Locate the cell with the specified text and output its (X, Y) center coordinate. 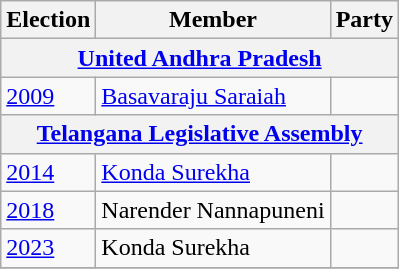
Member (213, 20)
Narender Nannapuneni (213, 210)
Telangana Legislative Assembly (200, 134)
2009 (48, 96)
2014 (48, 172)
2023 (48, 248)
United Andhra Pradesh (200, 58)
Basavaraju Saraiah (213, 96)
2018 (48, 210)
Party (364, 20)
Election (48, 20)
